Extract the [x, y] coordinate from the center of the cell holding the provided text.  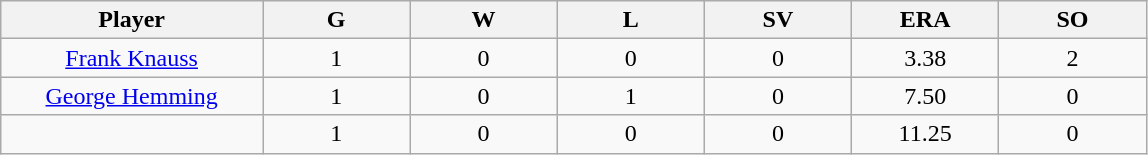
G [336, 20]
11.25 [926, 134]
SV [778, 20]
W [484, 20]
L [630, 20]
Player [132, 20]
3.38 [926, 58]
SO [1072, 20]
George Hemming [132, 96]
2 [1072, 58]
Frank Knauss [132, 58]
7.50 [926, 96]
ERA [926, 20]
